Locate the cell with the specified text and output its (x, y) center coordinate. 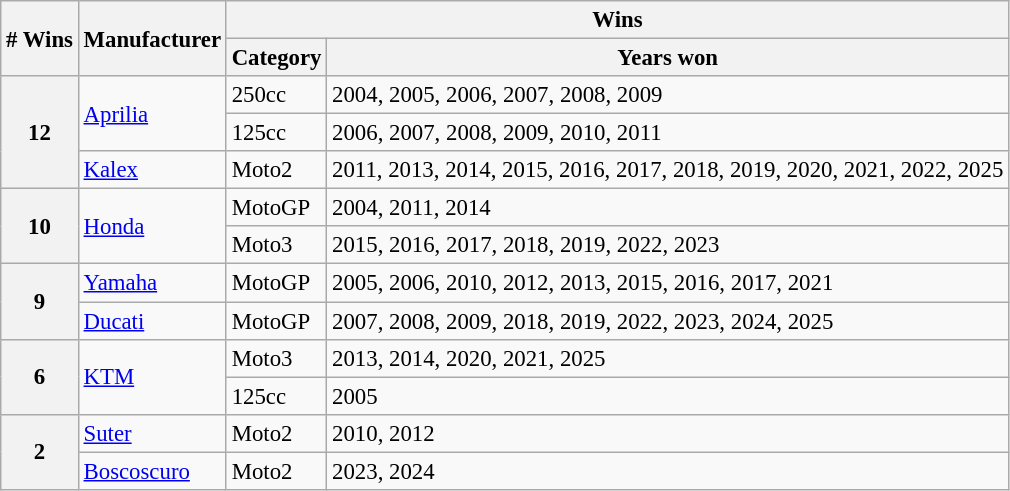
Category (276, 58)
2004, 2005, 2006, 2007, 2008, 2009 (668, 95)
Aprilia (152, 114)
Wins (617, 20)
Manufacturer (152, 38)
Ducati (152, 321)
Kalex (152, 170)
KTM (152, 376)
Yamaha (152, 283)
2005, 2006, 2010, 2012, 2013, 2015, 2016, 2017, 2021 (668, 283)
# Wins (40, 38)
2013, 2014, 2020, 2021, 2025 (668, 358)
2015, 2016, 2017, 2018, 2019, 2022, 2023 (668, 245)
9 (40, 302)
2004, 2011, 2014 (668, 208)
2010, 2012 (668, 433)
Boscoscuro (152, 471)
Suter (152, 433)
250cc (276, 95)
6 (40, 376)
Honda (152, 226)
12 (40, 132)
2 (40, 452)
2023, 2024 (668, 471)
2007, 2008, 2009, 2018, 2019, 2022, 2023, 2024, 2025 (668, 321)
2011, 2013, 2014, 2015, 2016, 2017, 2018, 2019, 2020, 2021, 2022, 2025 (668, 170)
10 (40, 226)
Years won (668, 58)
2006, 2007, 2008, 2009, 2010, 2011 (668, 133)
2005 (668, 396)
